Extract the (X, Y) coordinate from the center of the cell holding the provided text.  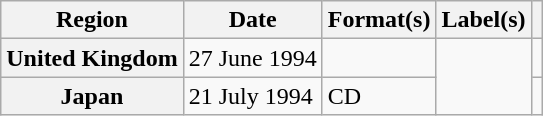
Format(s) (379, 20)
CD (379, 96)
27 June 1994 (252, 58)
Date (252, 20)
Label(s) (484, 20)
Japan (92, 96)
United Kingdom (92, 58)
21 July 1994 (252, 96)
Region (92, 20)
